From the cell containing the given text, extract its center point as [X, Y] coordinate. 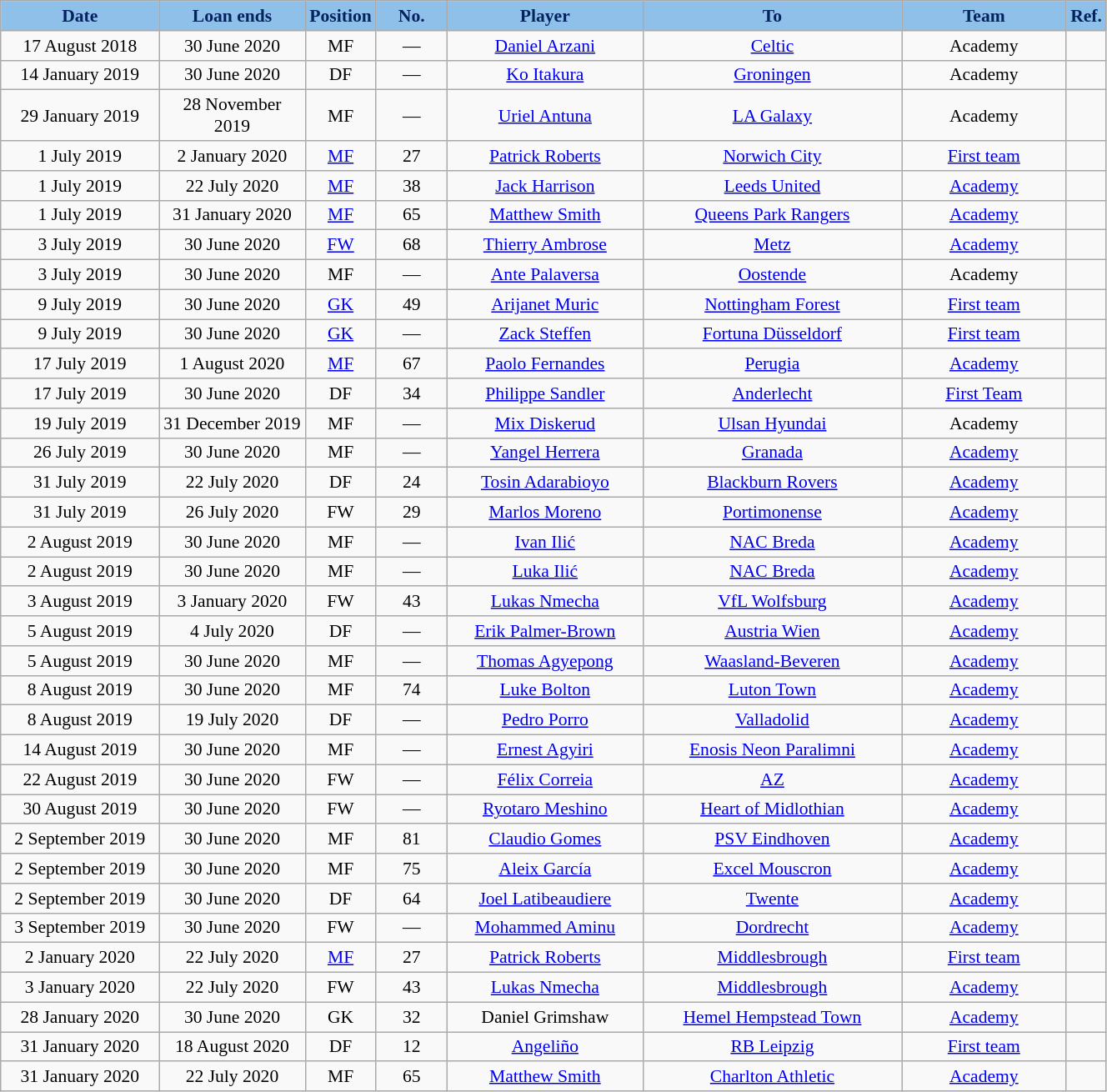
Mix Diskerud [545, 423]
Charlton Athletic [772, 1077]
Fortuna Düsseldorf [772, 334]
Loan ends [232, 16]
32 [412, 1017]
14 January 2019 [80, 75]
19 July 2019 [80, 423]
38 [412, 186]
75 [412, 869]
Team [984, 16]
28 January 2020 [80, 1017]
17 August 2018 [80, 46]
14 August 2019 [80, 750]
Queens Park Rangers [772, 215]
Daniel Arzani [545, 46]
Luton Town [772, 690]
Perugia [772, 364]
Ref. [1086, 16]
4 July 2020 [232, 631]
Ulsan Hyundai [772, 423]
AZ [772, 779]
Anderlecht [772, 393]
PSV Eindhoven [772, 839]
Groningen [772, 75]
Daniel Grimshaw [545, 1017]
Blackburn Rovers [772, 483]
Ante Palaversa [545, 275]
Aleix García [545, 869]
Mohammed Aminu [545, 928]
3 August 2019 [80, 602]
Angeliño [545, 1047]
Celtic [772, 46]
Luke Bolton [545, 690]
Heart of Midlothian [772, 809]
18 August 2020 [232, 1047]
LA Galaxy [772, 115]
Norwich City [772, 156]
26 July 2020 [232, 513]
Austria Wien [772, 631]
Portimonense [772, 513]
Twente [772, 899]
Nottingham Forest [772, 304]
RB Leipzig [772, 1047]
64 [412, 899]
Ryotaro Meshino [545, 809]
Claudio Gomes [545, 839]
Erik Palmer-Brown [545, 631]
Uriel Antuna [545, 115]
19 July 2020 [232, 720]
Leeds United [772, 186]
68 [412, 245]
26 July 2019 [80, 453]
Excel Mouscron [772, 869]
Luka Ilić [545, 572]
Zack Steffen [545, 334]
First Team [984, 393]
VfL Wolfsburg [772, 602]
Ernest Agyiri [545, 750]
Marlos Moreno [545, 513]
29 [412, 513]
Félix Correia [545, 779]
49 [412, 304]
Position [340, 16]
Tosin Adarabioyo [545, 483]
22 August 2019 [80, 779]
28 November 2019 [232, 115]
Ko Itakura [545, 75]
Joel Latibeaudiere [545, 899]
Yangel Herrera [545, 453]
Thomas Agyepong [545, 661]
81 [412, 839]
29 January 2019 [80, 115]
Ivan Ilić [545, 542]
74 [412, 690]
Philippe Sandler [545, 393]
67 [412, 364]
Waasland-Beveren [772, 661]
Hemel Hempstead Town [772, 1017]
Date [80, 16]
1 August 2020 [232, 364]
Paolo Fernandes [545, 364]
Dordrecht [772, 928]
30 August 2019 [80, 809]
12 [412, 1047]
Arijanet Muric [545, 304]
Thierry Ambrose [545, 245]
Oostende [772, 275]
Valladolid [772, 720]
Granada [772, 453]
34 [412, 393]
Jack Harrison [545, 186]
3 September 2019 [80, 928]
31 December 2019 [232, 423]
Metz [772, 245]
24 [412, 483]
Player [545, 16]
Pedro Porro [545, 720]
To [772, 16]
Enosis Neon Paralimni [772, 750]
No. [412, 16]
